From the cell containing the given text, extract its center point as (x, y) coordinate. 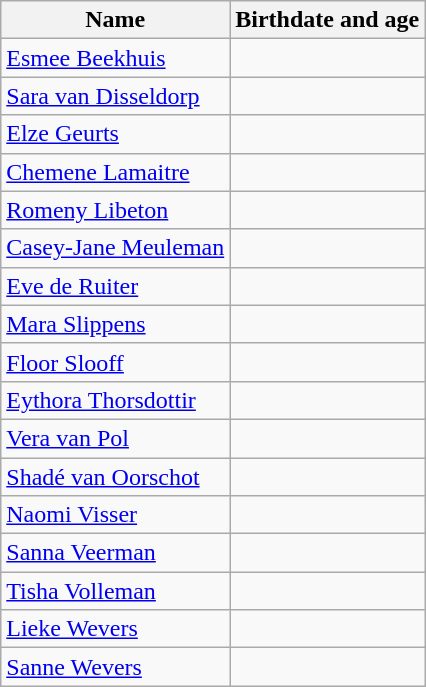
Sanne Wevers (116, 667)
Sara van Disseldorp (116, 96)
Naomi Visser (116, 515)
Birthdate and age (328, 20)
Name (116, 20)
Romeny Libeton (116, 210)
Eythora Thorsdottir (116, 400)
Casey-Jane Meuleman (116, 248)
Mara Slippens (116, 324)
Esmee Beekhuis (116, 58)
Floor Slooff (116, 362)
Sanna Veerman (116, 553)
Lieke Wevers (116, 629)
Shadé van Oorschot (116, 477)
Tisha Volleman (116, 591)
Elze Geurts (116, 134)
Chemene Lamaitre (116, 172)
Eve de Ruiter (116, 286)
Vera van Pol (116, 438)
